Determine the [x, y] coordinate at the center of the cell enclosing the given text.  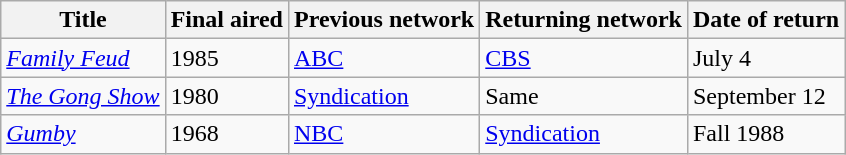
Same [584, 96]
Returning network [584, 20]
1980 [226, 96]
Final aired [226, 20]
1985 [226, 58]
NBC [384, 134]
Date of return [766, 20]
The Gong Show [83, 96]
Title [83, 20]
CBS [584, 58]
Previous network [384, 20]
July 4 [766, 58]
September 12 [766, 96]
Fall 1988 [766, 134]
1968 [226, 134]
Gumby [83, 134]
Family Feud [83, 58]
ABC [384, 58]
